Identify which cell holds the provided text, then report its (x, y) central coordinate. 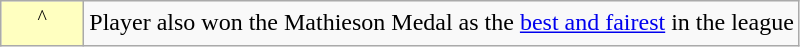
Player also won the Mathieson Medal as the best and fairest in the league (442, 24)
^ (42, 24)
